Find where the given text appears and provide that cell's center as [X, Y] coordinate. 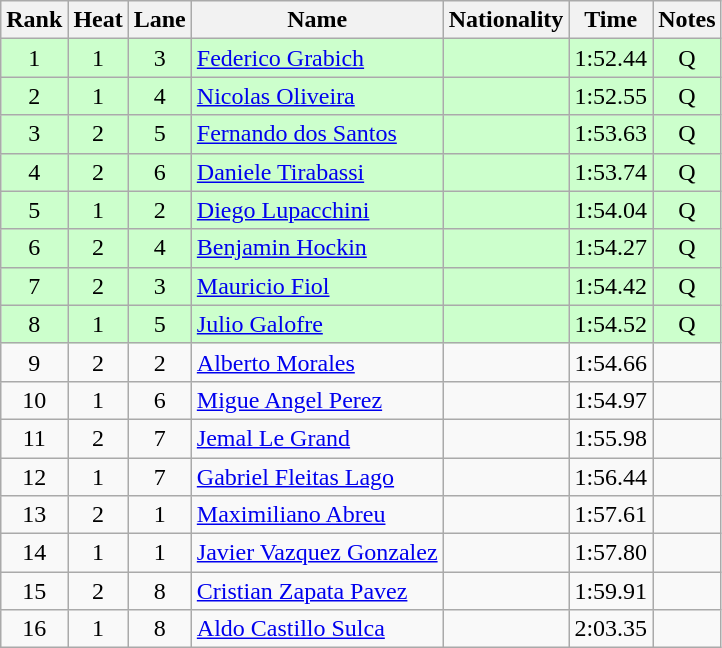
Nationality [506, 20]
Gabriel Fleitas Lago [317, 477]
13 [34, 515]
2:03.35 [611, 629]
Maximiliano Abreu [317, 515]
Name [317, 20]
Fernando dos Santos [317, 134]
1:54.97 [611, 400]
1:53.74 [611, 172]
14 [34, 553]
Cristian Zapata Pavez [317, 591]
Mauricio Fiol [317, 286]
Jemal Le Grand [317, 438]
Diego Lupacchini [317, 210]
1:59.91 [611, 591]
12 [34, 477]
Julio Galofre [317, 324]
1:55.98 [611, 438]
1:57.80 [611, 553]
Benjamin Hockin [317, 248]
Lane [160, 20]
Aldo Castillo Sulca [317, 629]
Federico Grabich [317, 58]
16 [34, 629]
1:52.44 [611, 58]
9 [34, 362]
1:54.27 [611, 248]
1:54.42 [611, 286]
Alberto Morales [317, 362]
Nicolas Oliveira [317, 96]
1:54.52 [611, 324]
1:54.04 [611, 210]
1:52.55 [611, 96]
Rank [34, 20]
1:57.61 [611, 515]
10 [34, 400]
1:54.66 [611, 362]
Heat [98, 20]
1:53.63 [611, 134]
Time [611, 20]
15 [34, 591]
Notes [687, 20]
1:56.44 [611, 477]
Daniele Tirabassi [317, 172]
Javier Vazquez Gonzalez [317, 553]
11 [34, 438]
Migue Angel Perez [317, 400]
